Find where the given text appears and provide that cell's center as (X, Y) coordinate. 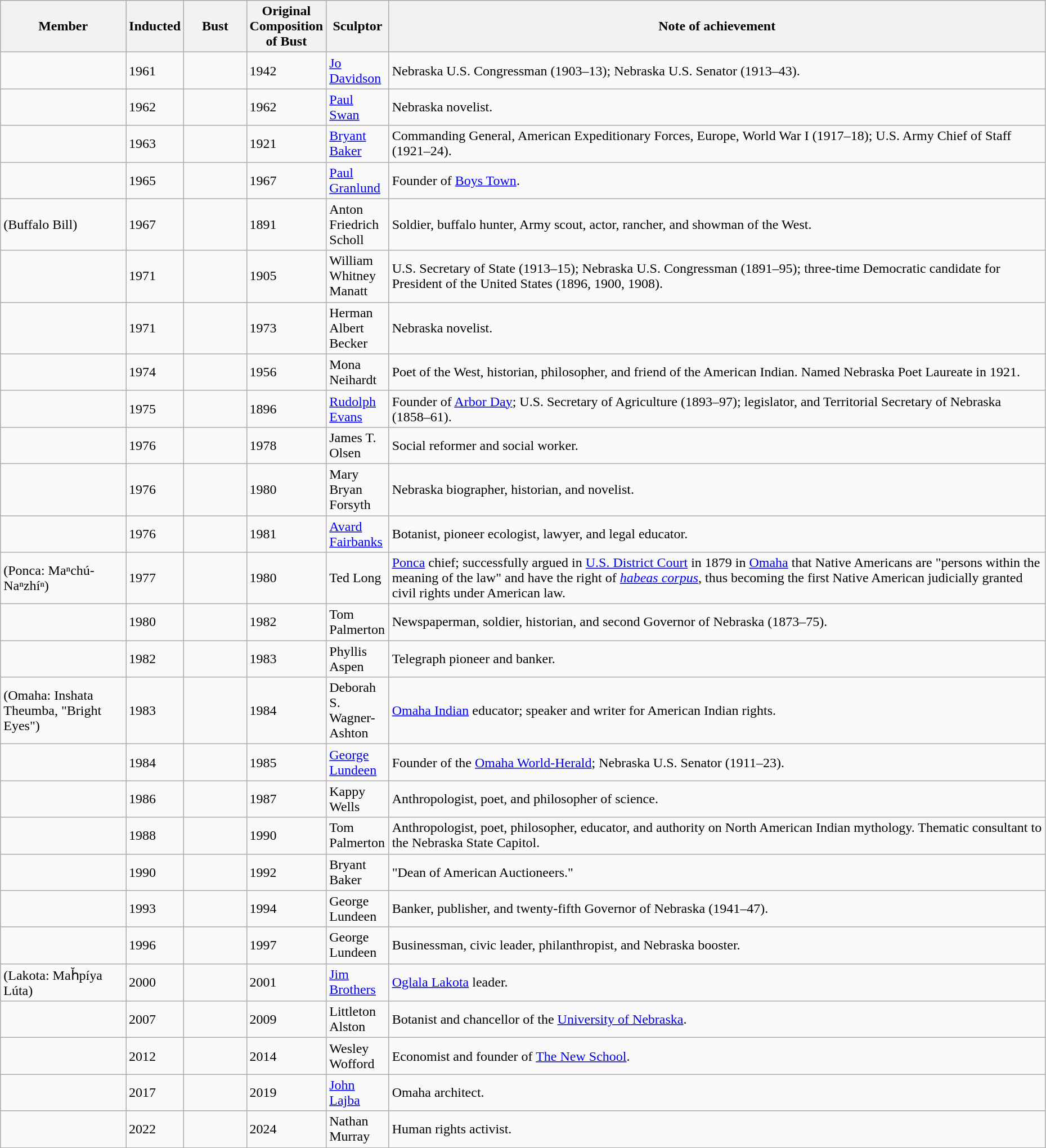
Founder of the Omaha World-Herald; Nebraska U.S. Senator (1911–23). (717, 763)
Mona Neihardt (358, 372)
Anthropologist, poet, philosopher, educator, and authority on North American Indian mythology. Thematic consultant to the Nebraska State Capitol. (717, 836)
2012 (155, 1056)
Mary Bryan Forsyth (358, 489)
Nebraska U.S. Congressman (1903–13); Nebraska U.S. Senator (1913–43). (717, 71)
2000 (155, 982)
1896 (286, 408)
1977 (155, 578)
Economist and founder of The New School. (717, 1056)
1975 (155, 408)
Bust (215, 26)
1921 (286, 144)
Rudolph Evans (358, 408)
1992 (286, 872)
1985 (286, 763)
(Omaha: Inshata Theumba, "Bright Eyes") (63, 711)
Wesley Wofford (358, 1056)
1994 (286, 909)
Botanist, pioneer ecologist, lawyer, and legal educator. (717, 533)
Telegraph pioneer and banker. (717, 659)
Nebraska biographer, historian, and novelist. (717, 489)
1965 (155, 180)
1986 (155, 799)
1988 (155, 836)
Nathan Murray (358, 1129)
1987 (286, 799)
Ted Long (358, 578)
1993 (155, 909)
Original Composition of Bust (286, 26)
Littleton Alston (358, 1019)
2019 (286, 1092)
(Lakota: Maȟpíya Lúta) (63, 982)
1956 (286, 372)
Herman Albert Becker (358, 328)
Anton Friedrich Scholl (358, 224)
Human rights activist. (717, 1129)
Note of achievement (717, 26)
(Buffalo Bill) (63, 224)
2022 (155, 1129)
Social reformer and social worker. (717, 445)
"Dean of American Auctioneers." (717, 872)
Paul Granlund (358, 180)
2001 (286, 982)
Businessman, civic leader, philanthropist, and Nebraska booster. (717, 945)
Soldier, buffalo hunter, Army scout, actor, rancher, and showman of the West. (717, 224)
2017 (155, 1092)
1891 (286, 224)
1963 (155, 144)
Banker, publisher, and twenty-fifth Governor of Nebraska (1941–47). (717, 909)
Newspaperman, soldier, historian, and second Governor of Nebraska (1873–75). (717, 622)
1997 (286, 945)
2007 (155, 1019)
Jim Brothers (358, 982)
Poet of the West, historian, philosopher, and friend of the American Indian. Named Nebraska Poet Laureate in 1921. (717, 372)
1974 (155, 372)
2014 (286, 1056)
James T. Olsen (358, 445)
2024 (286, 1129)
John Lajba (358, 1092)
Anthropologist, poet, and philosopher of science. (717, 799)
Omaha architect. (717, 1092)
Jo Davidson (358, 71)
Phyllis Aspen (358, 659)
1973 (286, 328)
William Whitney Manatt (358, 276)
1905 (286, 276)
Oglala Lakota leader. (717, 982)
1981 (286, 533)
Member (63, 26)
Founder of Boys Town. (717, 180)
(Ponca: Maⁿchú-Naⁿzhíⁿ) (63, 578)
Omaha Indian educator; speaker and writer for American Indian rights. (717, 711)
Deborah S. Wagner-Ashton (358, 711)
Kappy Wells (358, 799)
Sculptor (358, 26)
Botanist and chancellor of the University of Nebraska. (717, 1019)
1978 (286, 445)
Commanding General, American Expeditionary Forces, Europe, World War I (1917–18); U.S. Army Chief of Staff (1921–24). (717, 144)
Founder of Arbor Day; U.S. Secretary of Agriculture (1893–97); legislator, and Territorial Secretary of Nebraska (1858–61). (717, 408)
Paul Swan (358, 107)
1942 (286, 71)
1961 (155, 71)
Avard Fairbanks (358, 533)
2009 (286, 1019)
1996 (155, 945)
Inducted (155, 26)
